Return the [x, y] coordinate for the center point of the cell that contains the specified text.  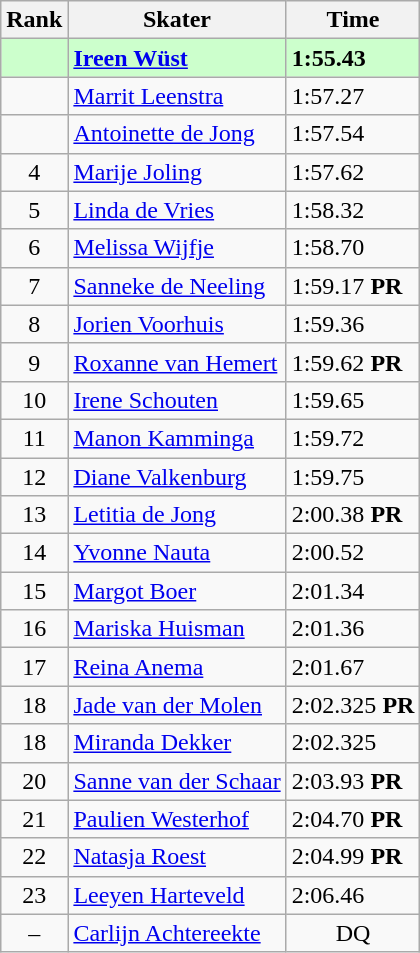
10 [34, 400]
Marrit Leenstra [177, 96]
14 [34, 553]
9 [34, 362]
Linda de Vries [177, 210]
23 [34, 895]
4 [34, 172]
20 [34, 781]
Letitia de Jong [177, 515]
Mariska Huisman [177, 629]
1:59.17 PR [353, 286]
1:59.75 [353, 477]
16 [34, 629]
Margot Boer [177, 591]
1:57.62 [353, 172]
Leeyen Harteveld [177, 895]
2:01.34 [353, 591]
15 [34, 591]
2:00.38 PR [353, 515]
7 [34, 286]
1:55.43 [353, 58]
Miranda Dekker [177, 743]
Marije Joling [177, 172]
Carlijn Achtereekte [177, 933]
Melissa Wijfje [177, 248]
21 [34, 819]
DQ [353, 933]
2:04.99 PR [353, 857]
Sanne van der Schaar [177, 781]
2:00.52 [353, 553]
2:02.325 PR [353, 705]
1:59.36 [353, 324]
6 [34, 248]
13 [34, 515]
Irene Schouten [177, 400]
2:04.70 PR [353, 819]
Diane Valkenburg [177, 477]
Jade van der Molen [177, 705]
Paulien Westerhof [177, 819]
Sanneke de Neeling [177, 286]
22 [34, 857]
– [34, 933]
1:59.65 [353, 400]
1:58.70 [353, 248]
2:02.325 [353, 743]
1:58.32 [353, 210]
Manon Kamminga [177, 438]
1:57.54 [353, 134]
2:01.36 [353, 629]
Antoinette de Jong [177, 134]
5 [34, 210]
2:06.46 [353, 895]
12 [34, 477]
Roxanne van Hemert [177, 362]
1:59.72 [353, 438]
2:01.67 [353, 667]
Time [353, 20]
2:03.93 PR [353, 781]
Reina Anema [177, 667]
Rank [34, 20]
1:59.62 PR [353, 362]
Natasja Roest [177, 857]
Ireen Wüst [177, 58]
17 [34, 667]
1:57.27 [353, 96]
8 [34, 324]
Skater [177, 20]
11 [34, 438]
Yvonne Nauta [177, 553]
Jorien Voorhuis [177, 324]
